Find where the given text appears and provide that cell's center as (X, Y) coordinate. 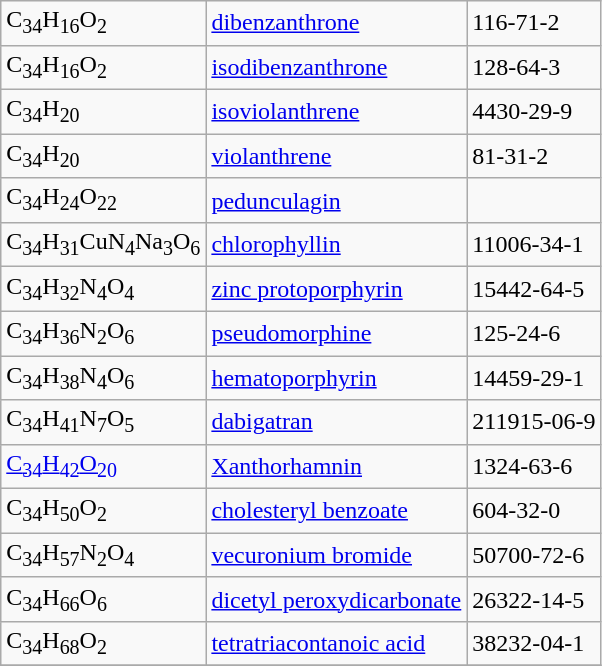
C34H66O6 (104, 599)
vecuronium bromide (336, 555)
11006-34-1 (534, 244)
hematoporphyrin (336, 378)
4430-29-9 (534, 111)
116-71-2 (534, 23)
dabigatran (336, 422)
81-31-2 (534, 156)
C34H57N2O4 (104, 555)
dibenzanthrone (336, 23)
C34H50O2 (104, 511)
14459-29-1 (534, 378)
pseudomorphine (336, 333)
26322-14-5 (534, 599)
125-24-6 (534, 333)
zinc protoporphyrin (336, 289)
C34H24O22 (104, 200)
C34H31CuN4Na3O6 (104, 244)
chlorophyllin (336, 244)
C34H38N4O6 (104, 378)
Xanthorhamnin (336, 466)
211915-06-9 (534, 422)
dicetyl peroxydicarbonate (336, 599)
C34H41N7O5 (104, 422)
violanthrene (336, 156)
isoviolanthrene (336, 111)
tetratriacontanoic acid (336, 644)
C34H42O20 (104, 466)
38232-04-1 (534, 644)
C34H68O2 (104, 644)
C34H32N4O4 (104, 289)
pedunculagin (336, 200)
50700-72-6 (534, 555)
604-32-0 (534, 511)
128-64-3 (534, 67)
cholesteryl benzoate (336, 511)
isodibenzanthrone (336, 67)
C34H36N2O6 (104, 333)
15442-64-5 (534, 289)
1324-63-6 (534, 466)
